Provide the (X, Y) coordinate of the cell's center where the given text is located.  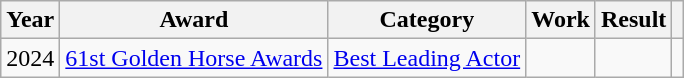
61st Golden Horse Awards (194, 58)
Work (561, 20)
Year (30, 20)
Award (194, 20)
Best Leading Actor (427, 58)
Category (427, 20)
Result (633, 20)
2024 (30, 58)
